Identify which cell holds the provided text, then report its (x, y) central coordinate. 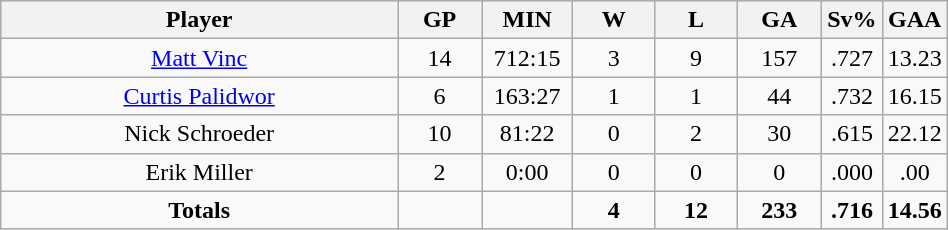
157 (780, 58)
81:22 (528, 134)
Totals (200, 210)
14 (440, 58)
10 (440, 134)
.727 (852, 58)
Nick Schroeder (200, 134)
12 (696, 210)
.716 (852, 210)
Curtis Palidwor (200, 96)
13.23 (914, 58)
GP (440, 20)
0:00 (528, 172)
233 (780, 210)
Sv% (852, 20)
712:15 (528, 58)
GA (780, 20)
GAA (914, 20)
14.56 (914, 210)
6 (440, 96)
22.12 (914, 134)
30 (780, 134)
16.15 (914, 96)
W (614, 20)
Player (200, 20)
.00 (914, 172)
Matt Vinc (200, 58)
3 (614, 58)
.732 (852, 96)
44 (780, 96)
Erik Miller (200, 172)
9 (696, 58)
MIN (528, 20)
.615 (852, 134)
163:27 (528, 96)
4 (614, 210)
.000 (852, 172)
L (696, 20)
